Identify which cell holds the provided text, then report its [X, Y] central coordinate. 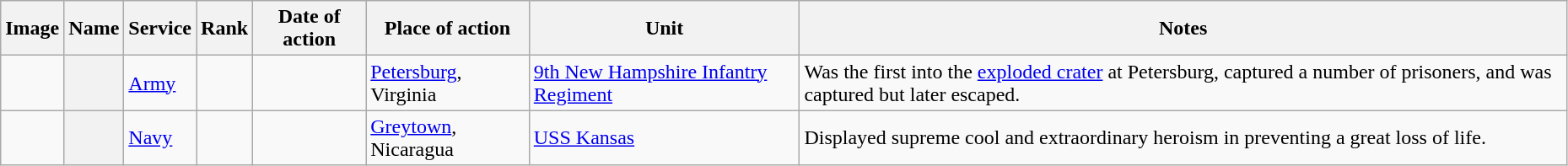
Name [94, 29]
Displayed supreme cool and extraordinary heroism in preventing a great loss of life. [1183, 138]
9th New Hampshire Infantry Regiment [665, 83]
Was the first into the exploded crater at Petersburg, captured a number of prisoners, and was captured but later escaped. [1183, 83]
Navy [160, 138]
Rank [224, 29]
USS Kansas [665, 138]
Notes [1183, 29]
Petersburg, Virginia [448, 83]
Service [160, 29]
Greytown, Nicaragua [448, 138]
Image [32, 29]
Unit [665, 29]
Army [160, 83]
Date of action [310, 29]
Place of action [448, 29]
